Capture the cell that displays the provided text and extract its [X, Y] central coordinate. 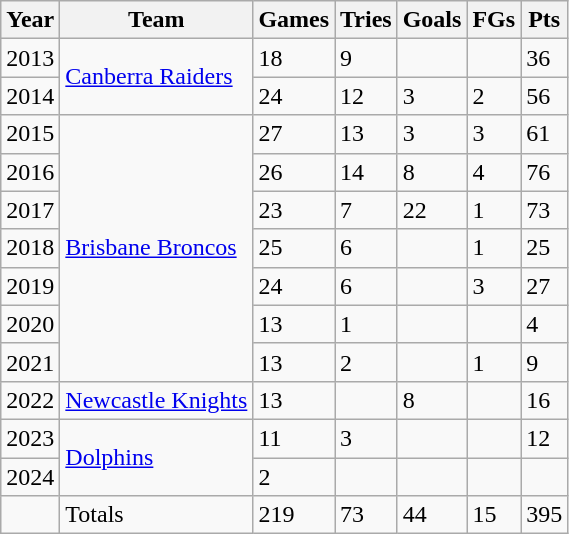
56 [544, 96]
2021 [30, 362]
2023 [30, 438]
Totals [156, 515]
2017 [30, 210]
395 [544, 515]
76 [544, 172]
18 [294, 58]
44 [432, 515]
2016 [30, 172]
2018 [30, 248]
23 [294, 210]
Tries [366, 20]
2022 [30, 400]
Year [30, 20]
Goals [432, 20]
16 [544, 400]
Canberra Raiders [156, 77]
2013 [30, 58]
Newcastle Knights [156, 400]
2014 [30, 96]
Pts [544, 20]
2020 [30, 324]
Brisbane Broncos [156, 248]
2019 [30, 286]
FGs [494, 20]
26 [294, 172]
14 [366, 172]
2015 [30, 134]
22 [432, 210]
Team [156, 20]
219 [294, 515]
15 [494, 515]
61 [544, 134]
36 [544, 58]
7 [366, 210]
11 [294, 438]
2024 [30, 477]
Dolphins [156, 457]
Games [294, 20]
